Detect which cell encompasses the target text, then output its (X, Y) center coordinate. 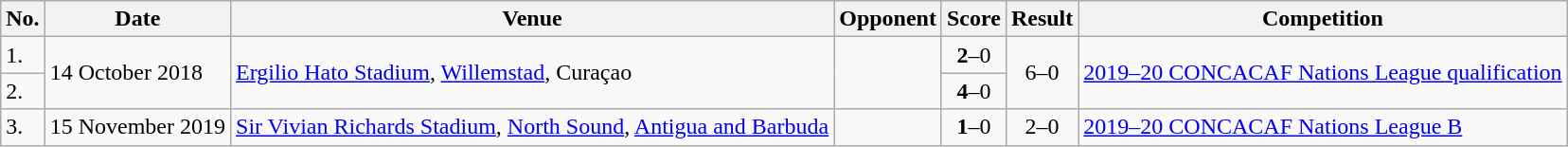
Result (1042, 19)
1–0 (973, 127)
3. (23, 127)
15 November 2019 (137, 127)
14 October 2018 (137, 73)
2. (23, 91)
Venue (532, 19)
6–0 (1042, 73)
Competition (1323, 19)
Date (137, 19)
2019–20 CONCACAF Nations League qualification (1323, 73)
1. (23, 55)
Score (973, 19)
Sir Vivian Richards Stadium, North Sound, Antigua and Barbuda (532, 127)
2019–20 CONCACAF Nations League B (1323, 127)
4–0 (973, 91)
Ergilio Hato Stadium, Willemstad, Curaçao (532, 73)
Opponent (888, 19)
No. (23, 19)
